Locate the cell with the specified text and output its (x, y) center coordinate. 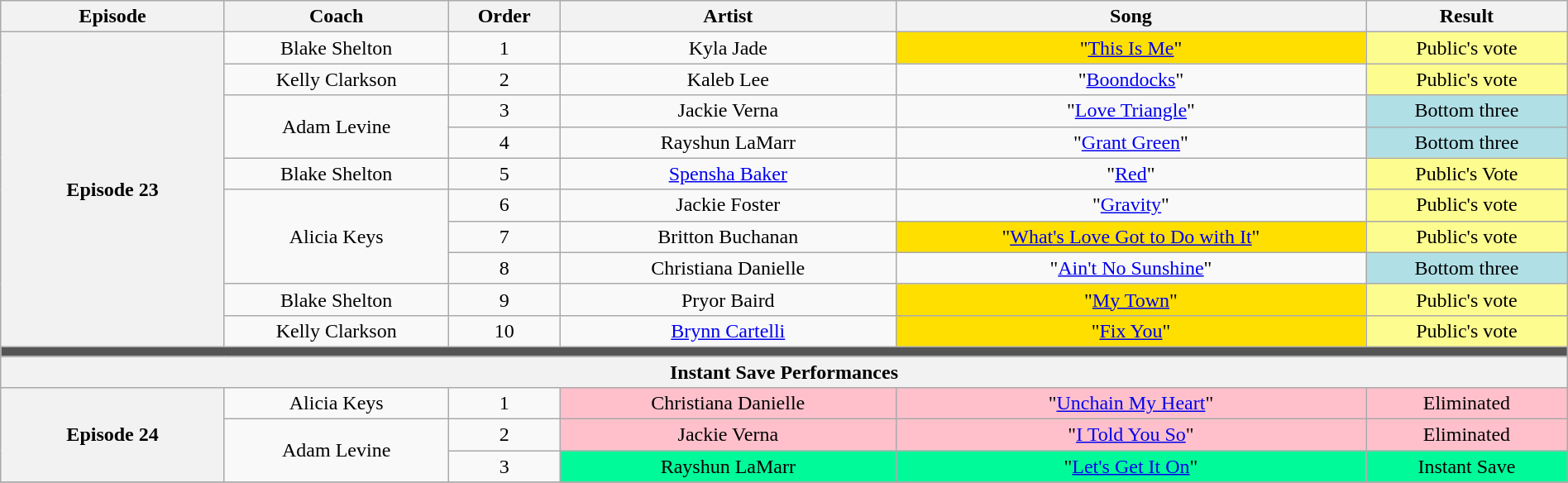
8 (504, 268)
5 (504, 174)
6 (504, 205)
Episode 23 (112, 190)
Instant Save (1467, 466)
Britton Buchanan (728, 237)
Song (1131, 17)
"Gravity" (1131, 205)
"Ain't No Sunshine" (1131, 268)
7 (504, 237)
"Red" (1131, 174)
"This Is Me" (1131, 48)
"Love Triangle" (1131, 111)
"I Told You So" (1131, 435)
Order (504, 17)
Kyla Jade (728, 48)
Artist (728, 17)
"Fix You" (1131, 331)
Jackie Foster (728, 205)
Episode 24 (112, 435)
Episode (112, 17)
10 (504, 331)
"What's Love Got to Do with It" (1131, 237)
Coach (336, 17)
Result (1467, 17)
Kaleb Lee (728, 79)
4 (504, 142)
"Unchain My Heart" (1131, 404)
"Let's Get It On" (1131, 466)
Spensha Baker (728, 174)
"My Town" (1131, 299)
Public's Vote (1467, 174)
9 (504, 299)
Instant Save Performances (784, 371)
"Boondocks" (1131, 79)
Brynn Cartelli (728, 331)
Pryor Baird (728, 299)
"Grant Green" (1131, 142)
